Provide the [x, y] coordinate of the cell's center where the given text is located.  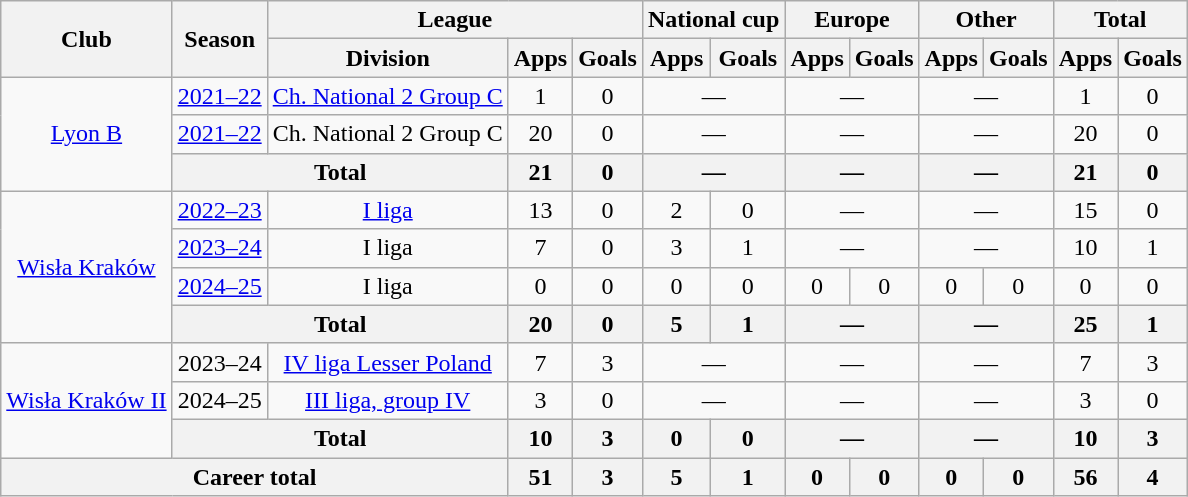
15 [1085, 210]
Wisła Kraków [86, 267]
League [454, 20]
Career total [254, 477]
2022–23 [220, 210]
4 [1153, 477]
Club [86, 39]
56 [1085, 477]
IV liga Lesser Poland [388, 362]
Division [388, 58]
Other [986, 20]
13 [540, 210]
2 [676, 210]
National cup [713, 20]
Wisła Kraków II [86, 400]
25 [1085, 324]
Season [220, 39]
Lyon B [86, 134]
Europe [852, 20]
III liga, group IV [388, 400]
51 [540, 477]
